Extract the [X, Y] coordinate from the center of the cell holding the provided text.  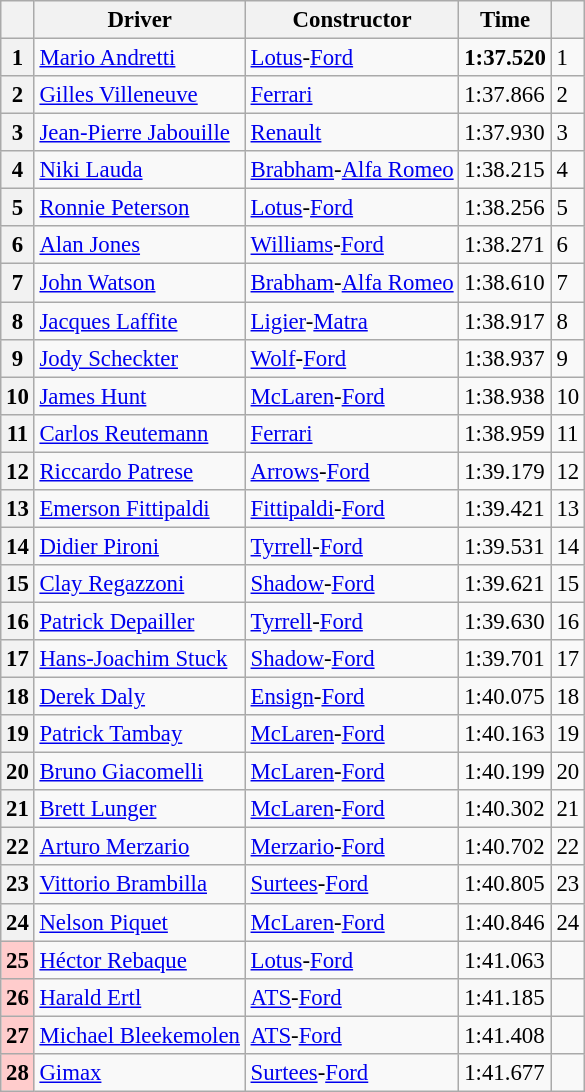
Brett Lunger [140, 809]
28 [18, 1073]
Hans-Joachim Stuck [140, 659]
Derek Daly [140, 697]
Bruno Giacomelli [140, 772]
1:39.179 [505, 471]
John Watson [140, 283]
Patrick Depailler [140, 621]
1:40.302 [505, 809]
1:38.215 [505, 170]
Williams-Ford [352, 245]
Arrows-Ford [352, 471]
1:37.866 [505, 95]
Patrick Tambay [140, 734]
27 [18, 1035]
1:38.271 [505, 245]
1:39.621 [505, 584]
Time [505, 20]
Jean-Pierre Jabouille [140, 133]
Arturo Merzario [140, 847]
1:38.938 [505, 396]
1:41.677 [505, 1073]
Mario Andretti [140, 58]
Gimax [140, 1073]
Jody Scheckter [140, 358]
Wolf-Ford [352, 358]
1:39.531 [505, 546]
Ligier-Matra [352, 321]
Nelson Piquet [140, 922]
1:38.917 [505, 321]
1:37.520 [505, 58]
Driver [140, 20]
Vittorio Brambilla [140, 885]
1:37.930 [505, 133]
1:40.805 [505, 885]
1:41.408 [505, 1035]
Emerson Fittipaldi [140, 509]
1:38.256 [505, 208]
Riccardo Patrese [140, 471]
Jacques Laffite [140, 321]
Gilles Villeneuve [140, 95]
1:38.959 [505, 433]
James Hunt [140, 396]
25 [18, 960]
1:39.701 [505, 659]
1:40.199 [505, 772]
Renault [352, 133]
1:38.610 [505, 283]
1:38.937 [505, 358]
Didier Pironi [140, 546]
Ensign-Ford [352, 697]
Carlos Reutemann [140, 433]
Niki Lauda [140, 170]
Ronnie Peterson [140, 208]
1:39.421 [505, 509]
Constructor [352, 20]
Merzario-Ford [352, 847]
26 [18, 997]
1:41.185 [505, 997]
1:39.630 [505, 621]
Michael Bleekemolen [140, 1035]
Alan Jones [140, 245]
1:40.846 [505, 922]
Héctor Rebaque [140, 960]
Fittipaldi-Ford [352, 509]
1:40.702 [505, 847]
Clay Regazzoni [140, 584]
1:40.163 [505, 734]
Harald Ertl [140, 997]
1:41.063 [505, 960]
1:40.075 [505, 697]
